Return the (x, y) coordinate for the center point of the cell that contains the specified text.  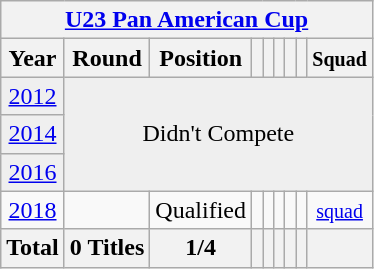
2014 (33, 134)
2018 (33, 210)
Position (201, 58)
squad (340, 210)
U23 Pan American Cup (187, 20)
Didn't Compete (218, 134)
Total (33, 248)
Round (107, 58)
Squad (340, 58)
Year (33, 58)
1/4 (201, 248)
2016 (33, 172)
Qualified (201, 210)
2012 (33, 96)
0 Titles (107, 248)
